For the text-containing cell, return its midpoint in [X, Y] coordinate format. 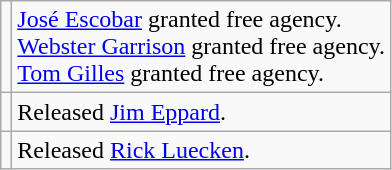
Released Rick Luecken. [202, 150]
José Escobar granted free agency. Webster Garrison granted free agency. Tom Gilles granted free agency. [202, 47]
Released Jim Eppard. [202, 112]
